Capture the cell that displays the provided text and extract its (x, y) central coordinate. 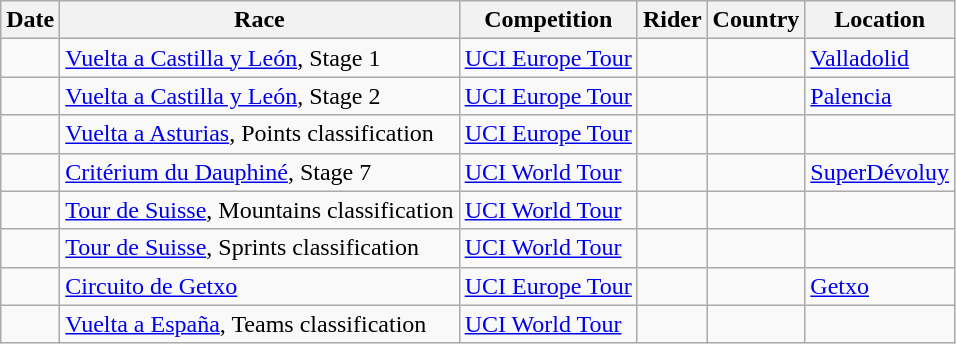
SuperDévoluy (880, 172)
Date (30, 20)
Location (880, 20)
Circuito de Getxo (260, 286)
Vuelta a Castilla y León, Stage 2 (260, 96)
Critérium du Dauphiné, Stage 7 (260, 172)
Vuelta a Castilla y León, Stage 1 (260, 58)
Rider (672, 20)
Race (260, 20)
Vuelta a España, Teams classification (260, 324)
Palencia (880, 96)
Getxo (880, 286)
Country (756, 20)
Valladolid (880, 58)
Competition (548, 20)
Tour de Suisse, Sprints classification (260, 248)
Vuelta a Asturias, Points classification (260, 134)
Tour de Suisse, Mountains classification (260, 210)
